Find where the given text appears and provide that cell's center as (X, Y) coordinate. 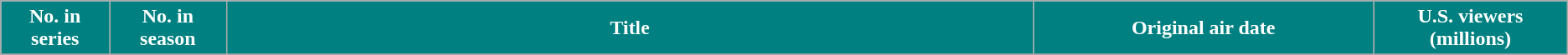
No. inseason (168, 28)
Original air date (1204, 28)
No. inseries (55, 28)
U.S. viewers(millions) (1471, 28)
Title (630, 28)
